For the text-containing cell, return its midpoint in [x, y] coordinate format. 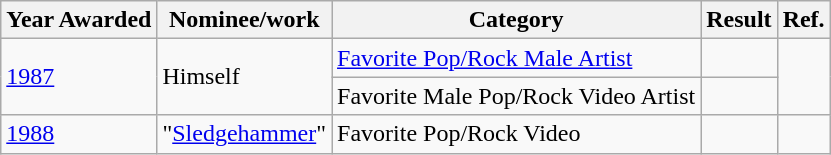
Favorite Male Pop/Rock Video Artist [516, 96]
"Sledgehammer" [244, 134]
Favorite Pop/Rock Video [516, 134]
1987 [79, 77]
Ref. [804, 20]
1988 [79, 134]
Himself [244, 77]
Result [739, 20]
Year Awarded [79, 20]
Nominee/work [244, 20]
Category [516, 20]
Favorite Pop/Rock Male Artist [516, 58]
